From the cell containing the given text, extract its center point as (x, y) coordinate. 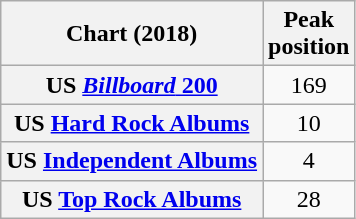
US Hard Rock Albums (132, 123)
4 (309, 161)
Peak position (309, 34)
US Top Rock Albums (132, 199)
US Billboard 200 (132, 85)
169 (309, 85)
US Independent Albums (132, 161)
Chart (2018) (132, 34)
28 (309, 199)
10 (309, 123)
